Search for the cell housing the specified text and yield its [X, Y] center coordinate. 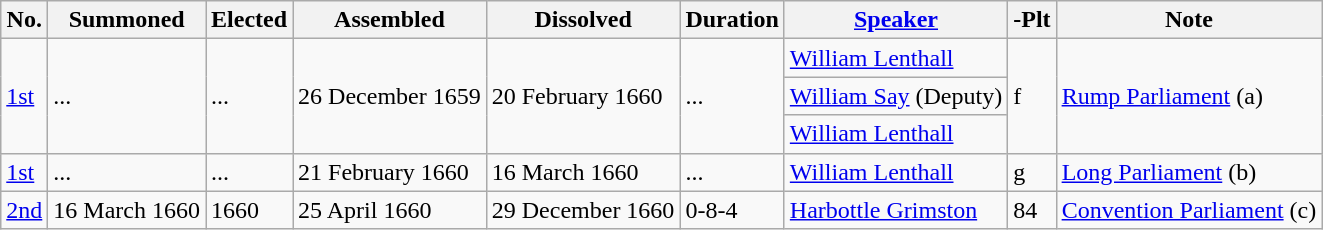
1660 [250, 210]
2nd [24, 210]
25 April 1660 [390, 210]
26 December 1659 [390, 96]
William Say (Deputy) [896, 96]
20 February 1660 [583, 96]
Summoned [127, 20]
Note [1189, 20]
Speaker [896, 20]
No. [24, 20]
Duration [732, 20]
0-8-4 [732, 210]
21 February 1660 [390, 172]
Dissolved [583, 20]
Long Parliament (b) [1189, 172]
Elected [250, 20]
f [1032, 96]
Convention Parliament (c) [1189, 210]
-Plt [1032, 20]
29 December 1660 [583, 210]
Harbottle Grimston [896, 210]
Rump Parliament (a) [1189, 96]
Assembled [390, 20]
g [1032, 172]
84 [1032, 210]
